Locate the cell with the specified text and output its [x, y] center coordinate. 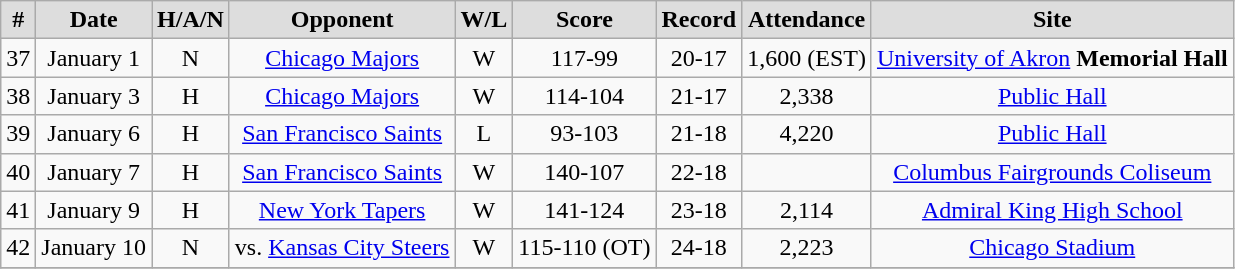
24-18 [699, 248]
39 [18, 134]
New York Tapers [342, 210]
Chicago Stadium [1052, 248]
Opponent [342, 20]
Score [584, 20]
38 [18, 96]
Site [1052, 20]
1,600 (EST) [807, 58]
January 1 [94, 58]
Admiral King High School [1052, 210]
2,338 [807, 96]
41 [18, 210]
Columbus Fairgrounds Coliseum [1052, 172]
vs. Kansas City Steers [342, 248]
W/L [484, 20]
# [18, 20]
Date [94, 20]
2,223 [807, 248]
January 3 [94, 96]
January 6 [94, 134]
2,114 [807, 210]
January 7 [94, 172]
21-17 [699, 96]
23-18 [699, 210]
University of Akron Memorial Hall [1052, 58]
117-99 [584, 58]
20-17 [699, 58]
22-18 [699, 172]
114-104 [584, 96]
21-18 [699, 134]
4,220 [807, 134]
40 [18, 172]
115-110 (OT) [584, 248]
93-103 [584, 134]
140-107 [584, 172]
37 [18, 58]
January 10 [94, 248]
L [484, 134]
141-124 [584, 210]
H/A/N [191, 20]
Record [699, 20]
42 [18, 248]
Attendance [807, 20]
January 9 [94, 210]
